Identify which cell holds the provided text, then report its (x, y) central coordinate. 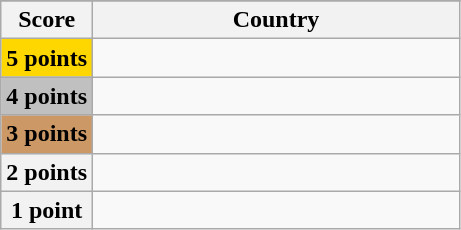
4 points (47, 96)
3 points (47, 134)
Score (47, 20)
2 points (47, 172)
5 points (47, 58)
Country (276, 20)
1 point (47, 210)
